Provide the (X, Y) coordinate of the cell's center where the given text is located.  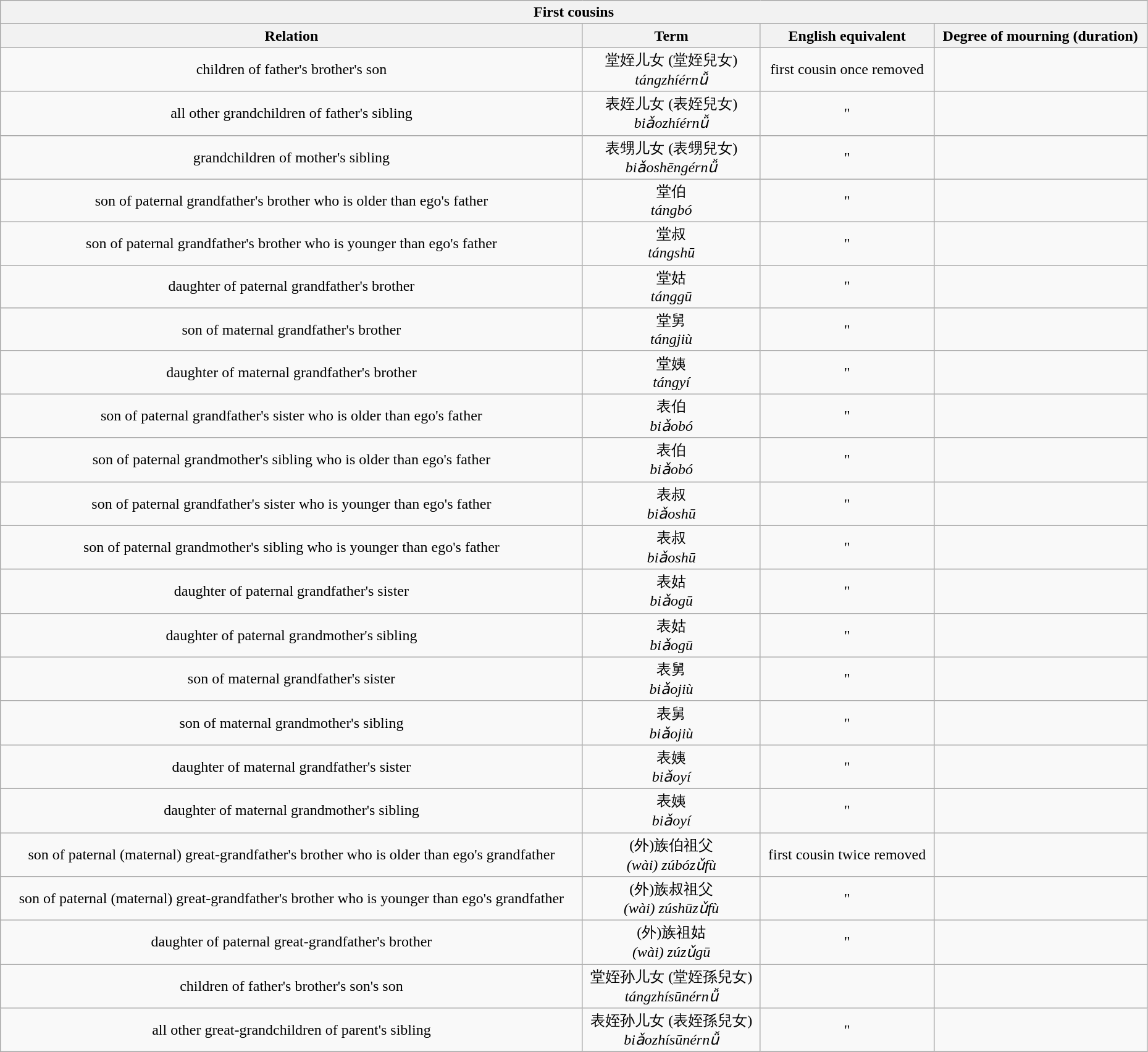
son of paternal grandmother's sibling who is younger than ego's father (291, 547)
堂姪儿女 (堂姪兒女) tángzhíérnǚ (671, 69)
all other great-grandchildren of parent's sibling (291, 1030)
son of paternal (maternal) great-grandfather's brother who is younger than ego's grandfather (291, 899)
English equivalent (847, 36)
表甥儿女 (表甥兒女) biǎoshēngérnǚ (671, 157)
daughter of maternal grandfather's sister (291, 767)
all other grandchildren of father's sibling (291, 114)
Term (671, 36)
son of paternal (maternal) great-grandfather's brother who is older than ego's grandfather (291, 854)
daughter of maternal grandfather's brother (291, 372)
堂伯 tángbó (671, 201)
son of paternal grandfather's brother who is younger than ego's father (291, 244)
(外)族伯祖父 (wài) zúbózǔfù (671, 854)
grandchildren of mother's sibling (291, 157)
son of paternal grandmother's sibling who is older than ego's father (291, 459)
堂叔 tángshū (671, 244)
son of maternal grandfather's sister (291, 679)
children of father's brother's son's son (291, 987)
first cousin twice removed (847, 854)
First cousins (574, 12)
daughter of paternal great-grandfather's brother (291, 942)
表姪孙儿女 (表姪孫兒女) biǎozhísūnérnǚ (671, 1030)
son of maternal grandmother's sibling (291, 722)
Relation (291, 36)
堂姨 tángyí (671, 372)
(外)族叔祖父 (wài) zúshūzǔfù (671, 899)
表姪儿女 (表姪兒女) biǎozhíérnǚ (671, 114)
son of paternal grandfather's sister who is younger than ego's father (291, 504)
堂姑 tánggū (671, 286)
daughter of paternal grandmother's sibling (291, 635)
(外)族祖姑 (wài) zúzǔgū (671, 942)
son of paternal grandfather's sister who is older than ego's father (291, 416)
daughter of paternal grandfather's brother (291, 286)
son of maternal grandfather's brother (291, 330)
first cousin once removed (847, 69)
Degree of mourning (duration) (1040, 36)
children of father's brother's son (291, 69)
堂姪孙儿女 (堂姪孫兒女) tángzhísūnérnǚ (671, 987)
堂舅tángjiù (671, 330)
son of paternal grandfather's brother who is older than ego's father (291, 201)
daughter of maternal grandmother's sibling (291, 810)
daughter of paternal grandfather's sister (291, 591)
